Return the [x, y] coordinate for the center point of the cell that contains the specified text.  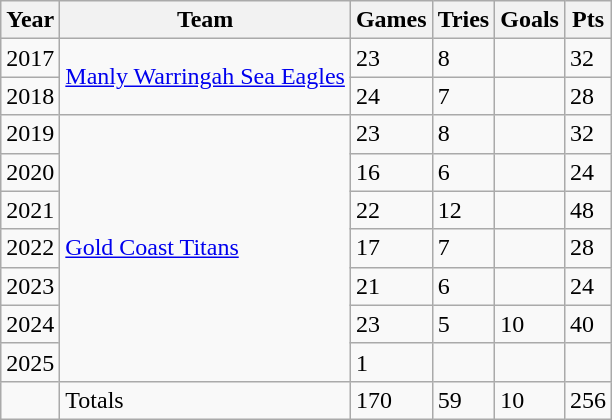
2019 [30, 134]
5 [464, 324]
2021 [30, 210]
40 [588, 324]
Goals [530, 20]
2018 [30, 96]
Team [206, 20]
2023 [30, 286]
22 [391, 210]
2022 [30, 248]
12 [464, 210]
2024 [30, 324]
17 [391, 248]
170 [391, 400]
1 [391, 362]
21 [391, 286]
Year [30, 20]
Tries [464, 20]
Pts [588, 20]
256 [588, 400]
Gold Coast Titans [206, 248]
48 [588, 210]
Games [391, 20]
2017 [30, 58]
16 [391, 172]
Manly Warringah Sea Eagles [206, 77]
2025 [30, 362]
2020 [30, 172]
59 [464, 400]
Totals [206, 400]
